Output the [X, Y] coordinate of the center of the cell containing the given text.  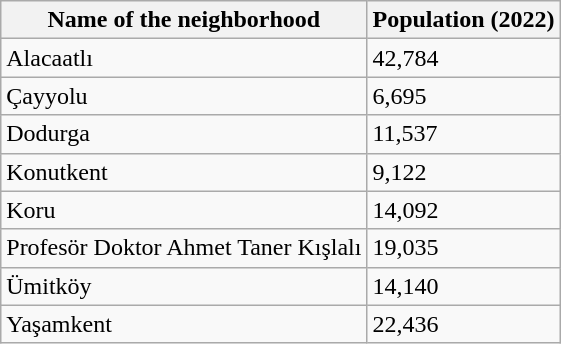
Alacaatlı [184, 58]
Konutkent [184, 172]
6,695 [464, 96]
Population (2022) [464, 20]
Ümitköy [184, 286]
11,537 [464, 134]
Profesör Doktor Ahmet Taner Kışlalı [184, 248]
42,784 [464, 58]
Yaşamkent [184, 324]
Çayyolu [184, 96]
22,436 [464, 324]
9,122 [464, 172]
19,035 [464, 248]
Dodurga [184, 134]
14,092 [464, 210]
Name of the neighborhood [184, 20]
14,140 [464, 286]
Koru [184, 210]
